Pinpoint the cell where the given text exists, returning its (x, y) midpoint coordinate. 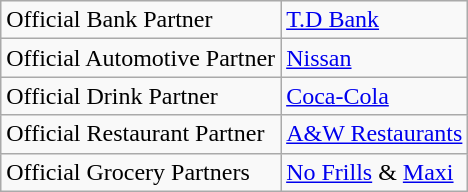
Official Bank Partner (141, 20)
T.D Bank (374, 20)
Official Automotive Partner (141, 58)
Coca-Cola (374, 96)
Official Restaurant Partner (141, 134)
Nissan (374, 58)
Official Drink Partner (141, 96)
No Frills & Maxi (374, 172)
A&W Restaurants (374, 134)
Official Grocery Partners (141, 172)
